Detect which cell encompasses the target text, then output its (X, Y) center coordinate. 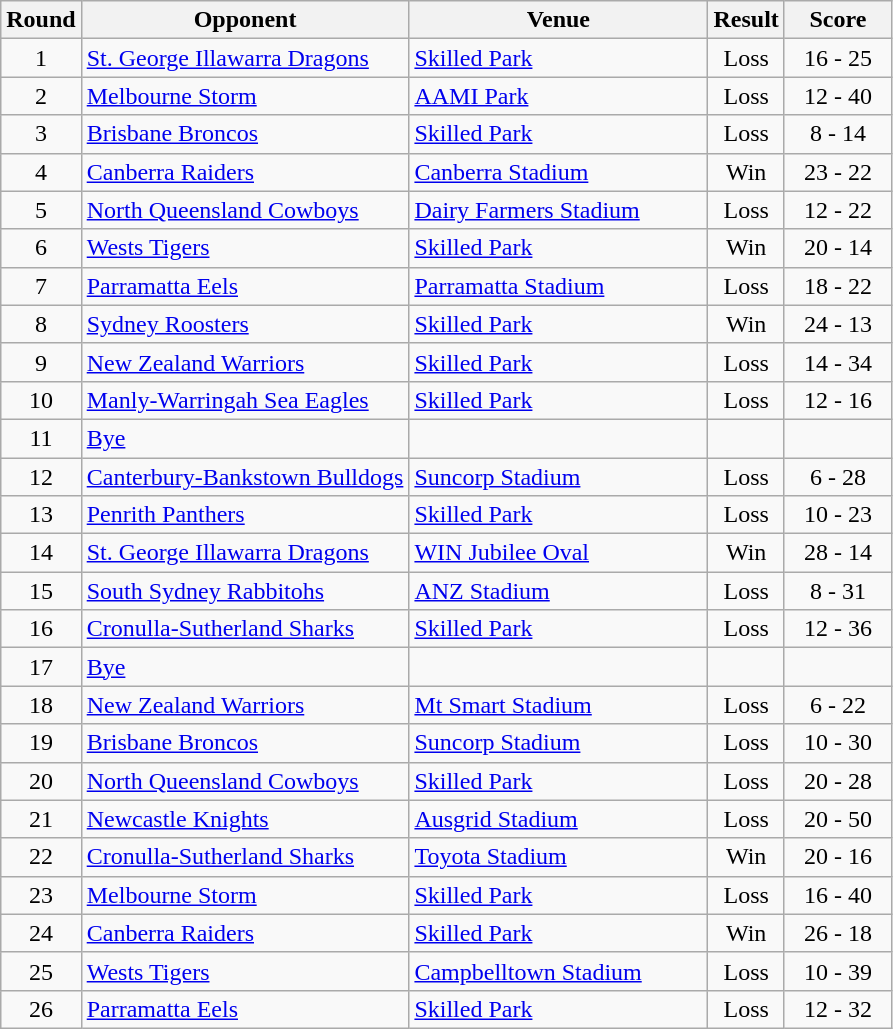
Canberra Stadium (558, 172)
10 - 39 (838, 971)
Result (746, 20)
26 (41, 1009)
13 (41, 515)
6 - 28 (838, 477)
23 - 22 (838, 172)
21 (41, 819)
Campbelltown Stadium (558, 971)
18 - 22 (838, 286)
11 (41, 438)
10 - 30 (838, 743)
24 (41, 933)
8 (41, 324)
20 - 50 (838, 819)
14 - 34 (838, 362)
South Sydney Rabbitohs (245, 591)
Opponent (245, 20)
2 (41, 96)
4 (41, 172)
12 - 22 (838, 210)
Manly-Warringah Sea Eagles (245, 400)
25 (41, 971)
10 - 23 (838, 515)
20 - 14 (838, 248)
1 (41, 58)
19 (41, 743)
23 (41, 895)
9 (41, 362)
16 - 25 (838, 58)
8 - 31 (838, 591)
26 - 18 (838, 933)
20 - 16 (838, 857)
12 - 32 (838, 1009)
Toyota Stadium (558, 857)
Parramatta Stadium (558, 286)
Dairy Farmers Stadium (558, 210)
15 (41, 591)
Ausgrid Stadium (558, 819)
12 - 16 (838, 400)
12 - 36 (838, 629)
20 (41, 781)
22 (41, 857)
Score (838, 20)
17 (41, 667)
Sydney Roosters (245, 324)
12 (41, 477)
8 - 14 (838, 134)
24 - 13 (838, 324)
6 - 22 (838, 705)
Newcastle Knights (245, 819)
Canterbury-Bankstown Bulldogs (245, 477)
16 (41, 629)
20 - 28 (838, 781)
7 (41, 286)
3 (41, 134)
10 (41, 400)
16 - 40 (838, 895)
Mt Smart Stadium (558, 705)
Penrith Panthers (245, 515)
AAMI Park (558, 96)
ANZ Stadium (558, 591)
18 (41, 705)
Venue (558, 20)
14 (41, 553)
Round (41, 20)
5 (41, 210)
12 - 40 (838, 96)
6 (41, 248)
28 - 14 (838, 553)
WIN Jubilee Oval (558, 553)
